Find where the given text appears and provide that cell's center as [X, Y] coordinate. 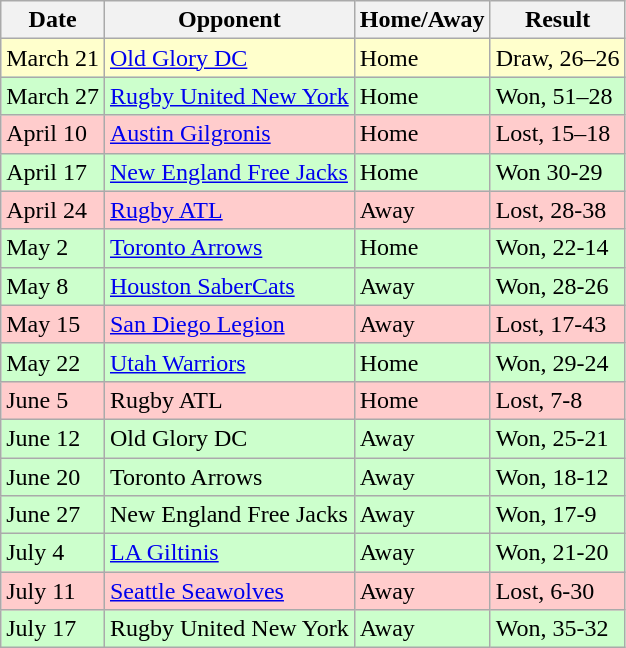
Lost, 15–18 [558, 134]
Won, 18-12 [558, 477]
Opponent [229, 20]
Seattle Seawolves [229, 591]
May 15 [53, 324]
March 27 [53, 96]
July 11 [53, 591]
Lost, 28-38 [558, 210]
Won, 21-20 [558, 553]
June 5 [53, 400]
Date [53, 20]
Won, 25-21 [558, 438]
Lost, 17-43 [558, 324]
Won, 29-24 [558, 362]
Utah Warriors [229, 362]
Won, 22-14 [558, 248]
Won, 35-32 [558, 629]
April 10 [53, 134]
June 27 [53, 515]
LA Giltinis [229, 553]
Draw, 26–26 [558, 58]
Lost, 7-8 [558, 400]
July 4 [53, 553]
June 20 [53, 477]
Won 30-29 [558, 172]
Home/Away [422, 20]
July 17 [53, 629]
May 8 [53, 286]
May 22 [53, 362]
April 24 [53, 210]
Houston SaberCats [229, 286]
Won, 51–28 [558, 96]
Austin Gilgronis [229, 134]
Won, 17-9 [558, 515]
San Diego Legion [229, 324]
April 17 [53, 172]
Result [558, 20]
June 12 [53, 438]
March 21 [53, 58]
Won, 28-26 [558, 286]
Lost, 6-30 [558, 591]
May 2 [53, 248]
